For the text-containing cell, return its midpoint in (X, Y) coordinate format. 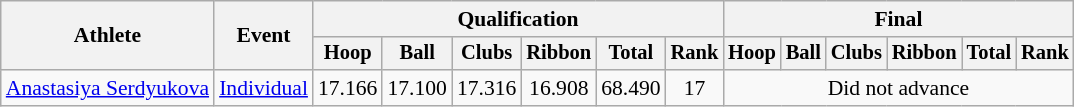
17.166 (348, 88)
Event (264, 36)
17.100 (416, 88)
16.908 (558, 88)
Anastasiya Serdyukova (108, 88)
Did not advance (898, 88)
68.490 (630, 88)
Qualification (518, 19)
Final (898, 19)
Athlete (108, 36)
17.316 (486, 88)
17 (695, 88)
Individual (264, 88)
